From the cell containing the given text, extract its center point as (X, Y) coordinate. 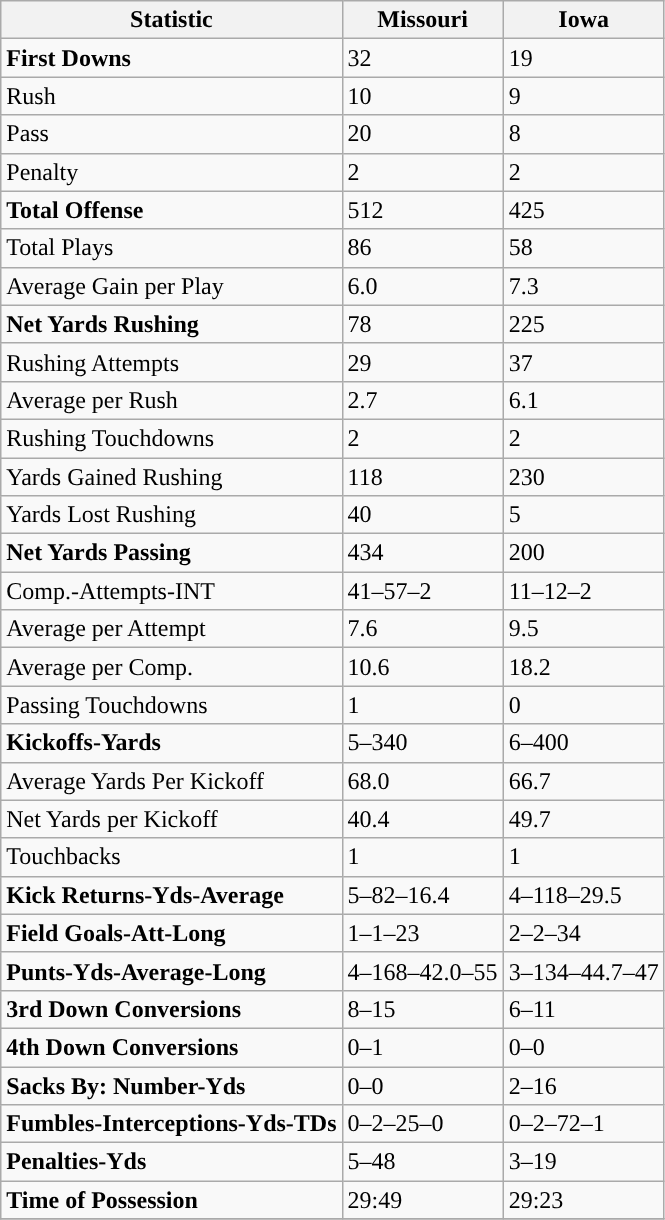
32 (422, 58)
19 (584, 58)
2–2–34 (584, 933)
58 (584, 248)
0 (584, 705)
20 (422, 134)
5–340 (422, 743)
37 (584, 362)
Total Offense (172, 210)
6.0 (422, 286)
425 (584, 210)
Yards Lost Rushing (172, 515)
Average per Attempt (172, 629)
Average per Comp. (172, 667)
29:49 (422, 1200)
9.5 (584, 629)
200 (584, 553)
5–82–16.4 (422, 895)
Net Yards per Kickoff (172, 819)
11–12–2 (584, 591)
First Downs (172, 58)
Missouri (422, 20)
6–400 (584, 743)
Statistic (172, 20)
5–48 (422, 1162)
434 (422, 553)
Kick Returns-Yds-Average (172, 895)
Net Yards Passing (172, 553)
49.7 (584, 819)
41–57–2 (422, 591)
29 (422, 362)
40.4 (422, 819)
68.0 (422, 781)
4–168–42.0–55 (422, 971)
Passing Touchdowns (172, 705)
Touchbacks (172, 857)
Average per Rush (172, 400)
0–2–72–1 (584, 1124)
Net Yards Rushing (172, 324)
Field Goals-Att-Long (172, 933)
8 (584, 134)
Average Yards Per Kickoff (172, 781)
6–11 (584, 1009)
0–2–25–0 (422, 1124)
Rushing Touchdowns (172, 438)
66.7 (584, 781)
78 (422, 324)
5 (584, 515)
Pass (172, 134)
3–134–44.7–47 (584, 971)
Comp.-Attempts-INT (172, 591)
Punts-Yds-Average-Long (172, 971)
7.3 (584, 286)
2–16 (584, 1085)
Kickoffs-Yards (172, 743)
0–1 (422, 1047)
Rushing Attempts (172, 362)
Time of Possession (172, 1200)
1–1–23 (422, 933)
Penalty (172, 172)
Rush (172, 96)
3–19 (584, 1162)
6.1 (584, 400)
Fumbles-Interceptions-Yds-TDs (172, 1124)
40 (422, 515)
4th Down Conversions (172, 1047)
512 (422, 210)
Penalties-Yds (172, 1162)
3rd Down Conversions (172, 1009)
Iowa (584, 20)
9 (584, 96)
29:23 (584, 1200)
10.6 (422, 667)
4–118–29.5 (584, 895)
2.7 (422, 400)
225 (584, 324)
10 (422, 96)
230 (584, 477)
Total Plays (172, 248)
Sacks By: Number-Yds (172, 1085)
18.2 (584, 667)
8–15 (422, 1009)
7.6 (422, 629)
Yards Gained Rushing (172, 477)
118 (422, 477)
86 (422, 248)
Average Gain per Play (172, 286)
